Return (x, y) of the center of cell containing provided text 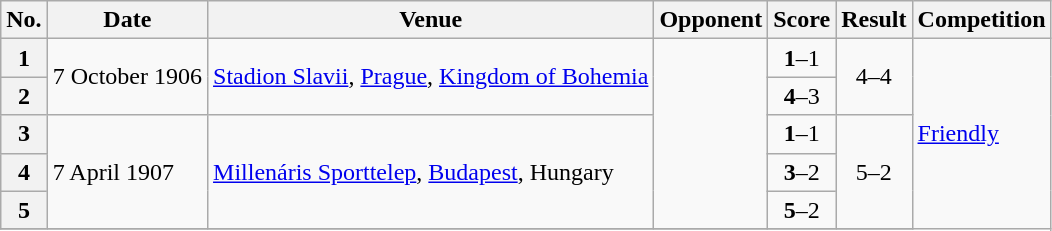
Result (874, 20)
Score (802, 20)
No. (24, 20)
2 (24, 96)
7 April 1907 (127, 172)
Stadion Slavii, Prague, Kingdom of Bohemia (431, 77)
Date (127, 20)
3–2 (802, 172)
5 (24, 210)
Friendly (982, 134)
Venue (431, 20)
1 (24, 58)
Millenáris Sporttelep, Budapest, Hungary (431, 172)
Opponent (711, 20)
4 (24, 172)
Competition (982, 20)
4–4 (874, 77)
4–3 (802, 96)
3 (24, 134)
7 October 1906 (127, 77)
